Detect which cell encompasses the target text, then output its (x, y) center coordinate. 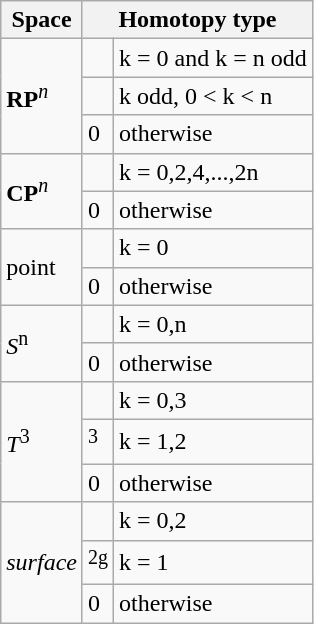
k = 0,2 (214, 521)
Sn (42, 343)
k = 0,2,4,...,2n (214, 172)
k = 0 and k = n odd (214, 58)
k = 1,2 (214, 442)
2g (98, 562)
point (42, 267)
T3 (42, 442)
surface (42, 562)
k = 0,3 (214, 400)
CPn (42, 191)
k = 0 (214, 248)
Homotopy type (197, 20)
k odd, 0 < k < n (214, 96)
RPn (42, 96)
Space (42, 20)
k = 0,n (214, 324)
k = 1 (214, 562)
3 (98, 442)
